Detect which cell encompasses the target text, then output its [X, Y] center coordinate. 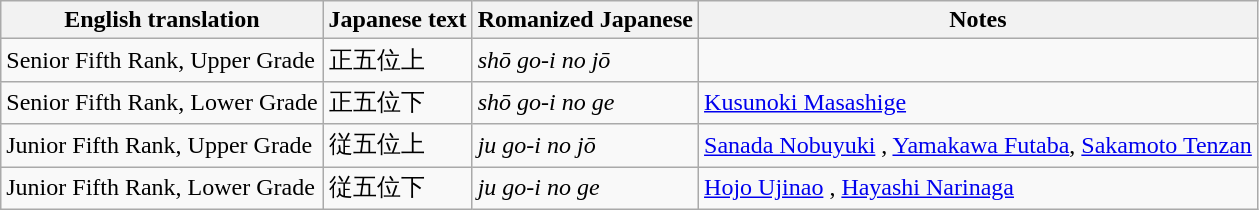
Junior Fifth Rank, Upper Grade [162, 146]
shō go-i no ge [585, 102]
ju go-i no jō [585, 146]
Senior Fifth Rank, Lower Grade [162, 102]
Kusunoki Masashige [978, 102]
Notes [978, 20]
shō go-i no jō [585, 60]
ju go-i no ge [585, 188]
Hojo Ujinao , Hayashi Narinaga [978, 188]
English translation [162, 20]
Junior Fifth Rank, Lower Grade [162, 188]
Senior Fifth Rank, Upper Grade [162, 60]
正五位上 [398, 60]
従五位下 [398, 188]
Sanada Nobuyuki , Yamakawa Futaba, Sakamoto Tenzan [978, 146]
従五位上 [398, 146]
Romanized Japanese [585, 20]
正五位下 [398, 102]
Japanese text [398, 20]
